Detect which cell encompasses the target text, then output its (X, Y) center coordinate. 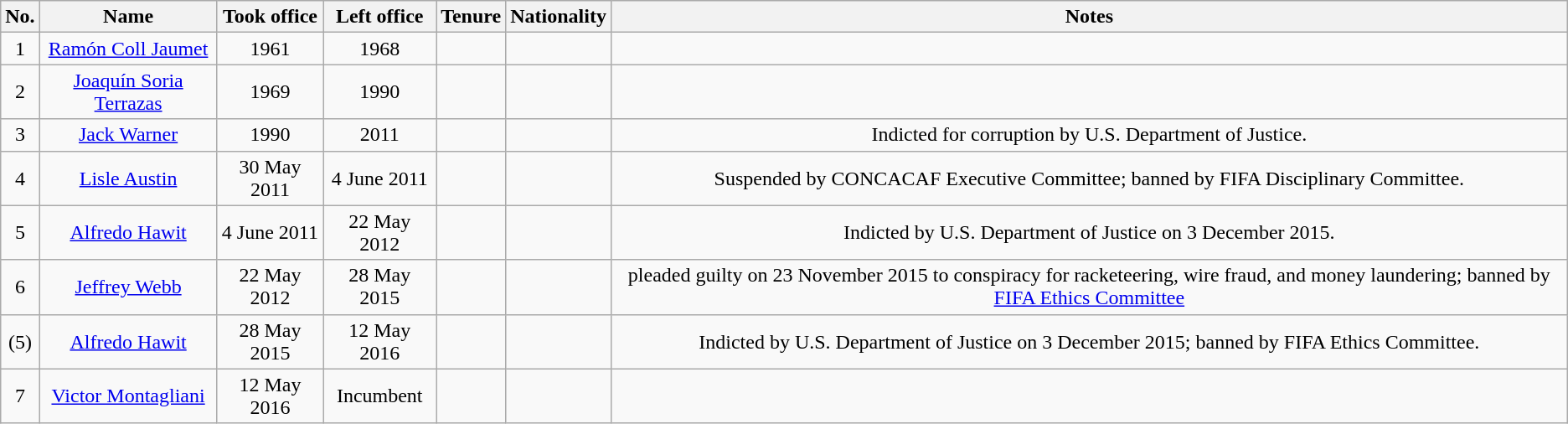
No. (20, 17)
Name (128, 17)
Joaquín Soria Terrazas (128, 92)
3 (20, 135)
4 (20, 178)
Jeffrey Webb (128, 287)
5 (20, 233)
Incumbent (380, 396)
2 (20, 92)
Victor Montagliani (128, 396)
Lisle Austin (128, 178)
1961 (270, 49)
Took office (270, 17)
Indicted by U.S. Department of Justice on 3 December 2015; banned by FIFA Ethics Committee. (1089, 342)
Jack Warner (128, 135)
pleaded guilty on 23 November 2015 to conspiracy for racketeering, wire fraud, and money laundering; banned by FIFA Ethics Committee (1089, 287)
1 (20, 49)
1968 (380, 49)
1969 (270, 92)
Notes (1089, 17)
Indicted for corruption by U.S. Department of Justice. (1089, 135)
30 May 2011 (270, 178)
Tenure (471, 17)
6 (20, 287)
(5) (20, 342)
7 (20, 396)
2011 (380, 135)
Nationality (559, 17)
Suspended by CONCACAF Executive Committee; banned by FIFA Disciplinary Committee. (1089, 178)
Left office (380, 17)
Indicted by U.S. Department of Justice on 3 December 2015. (1089, 233)
Ramón Coll Jaumet (128, 49)
